Return the [x, y] coordinate for the center point of the cell that contains the specified text.  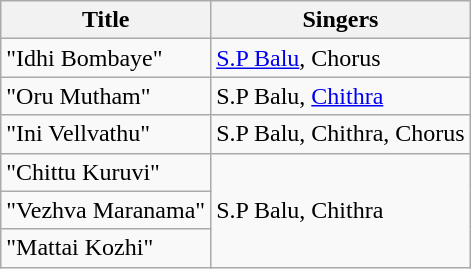
"Ini Vellvathu" [106, 134]
Singers [341, 20]
Title [106, 20]
"Idhi Bombaye" [106, 58]
"Chittu Kuruvi" [106, 172]
"Vezhva Maranama" [106, 210]
S.P Balu, Chithra, Chorus [341, 134]
"Mattai Kozhi" [106, 248]
"Oru Mutham" [106, 96]
S.P Balu, Chorus [341, 58]
